Search for the cell housing the specified text and yield its (x, y) center coordinate. 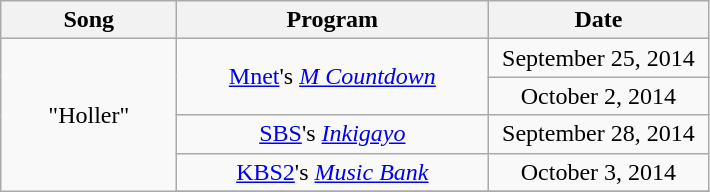
SBS's Inkigayo (332, 134)
KBS2's Music Bank (332, 172)
October 3, 2014 (598, 172)
September 25, 2014 (598, 58)
Program (332, 20)
Mnet's M Countdown (332, 77)
October 2, 2014 (598, 96)
Date (598, 20)
September 28, 2014 (598, 134)
"Holler" (89, 115)
Song (89, 20)
